Identify which cell holds the provided text, then report its [x, y] central coordinate. 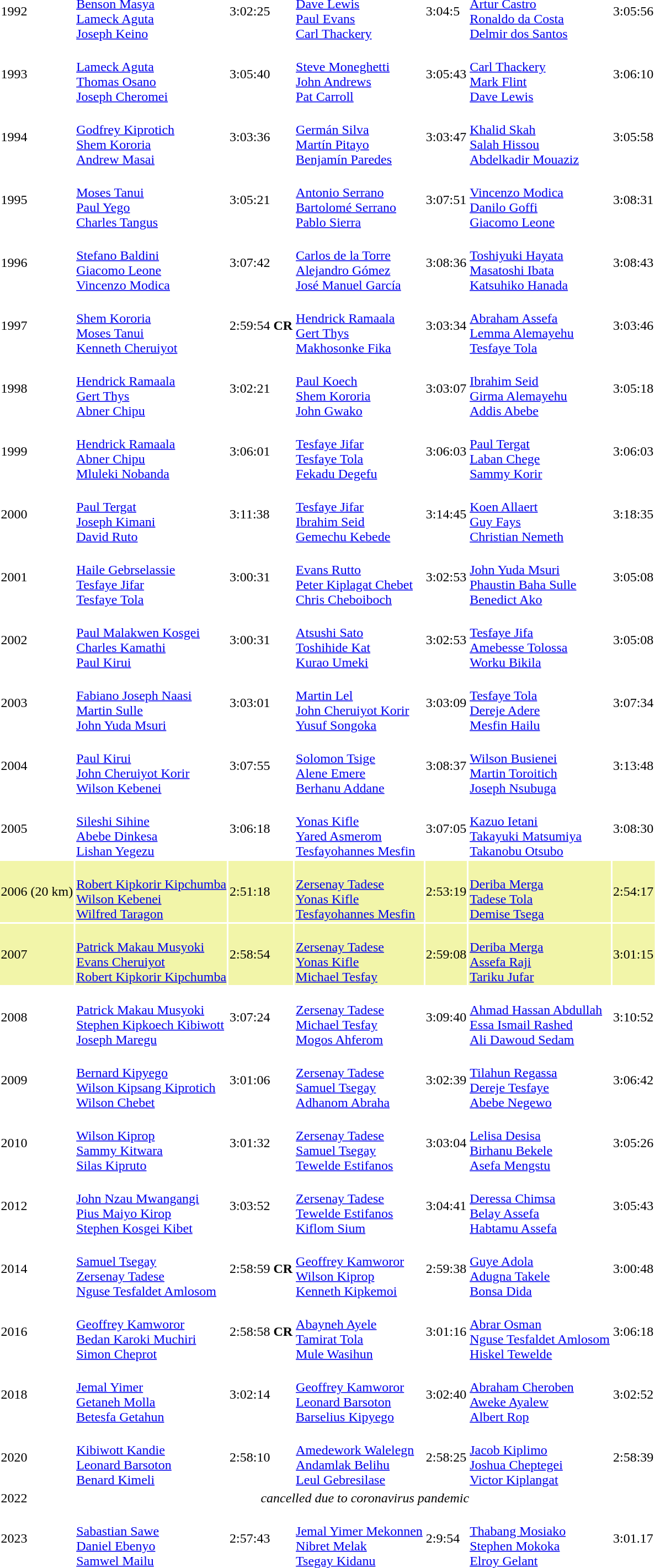
Tesfaye JifarIbrahim SeidGemechu Kebede [360, 514]
3:07:55 [262, 766]
Germán SilvaMartín PitayoBenjamín Paredes [360, 137]
3:07:05 [446, 828]
2022 [37, 1498]
3:00:48 [633, 1269]
1993 [37, 74]
Antonio SerranoBartolomé SerranoPablo Sierra [360, 200]
Kazuo IetaniTakayuki MatsumiyaTakanobu Otsubo [540, 828]
2004 [37, 766]
Khalid SkahSalah HissouAbdelkadir Mouaziz [540, 137]
Tesfaye JifarTesfaye TolaFekadu Degefu [360, 451]
2012 [37, 1206]
3:05:58 [633, 137]
Yonas KifleYared AsmeromTesfayohannes Mesfin [360, 828]
Jacob KiplimoJoshua CheptegeiVictor Kiplangat [540, 1457]
3:02:14 [262, 1394]
2:58:54 [262, 954]
Kibiwott KandieLeonard BarsotonBenard Kimeli [151, 1457]
Lelisa DesisaBirhanu BekeleAsefa Mengstu [540, 1143]
Evans RuttoPeter Kiplagat ChebetChris Cheboiboch [360, 577]
Solomon TsigeAlene EmereBerhanu Addane [360, 766]
Bernard KipyegoWilson Kipsang KiprotichWilson Chebet [151, 1080]
Zersenay TadeseSamuel TsegayAdhanom Abraha [360, 1080]
2:53:19 [446, 891]
3:08:30 [633, 828]
Zersenay TadeseYonas KifleTesfayohannes Mesfin [360, 891]
3:07:24 [262, 1017]
3:18:35 [633, 514]
Hendrick RamaalaGert ThysMakhosonke Fika [360, 325]
Robert Kipkorir KipchumbaWilson KebeneiWilfred Taragon [151, 891]
3:06:10 [633, 74]
Tesfaye TolaDereje AdereMesfin Hailu [540, 703]
3:02:52 [633, 1394]
Samuel TsegayZersenay TadeseNguse Tesfaldet Amlosom [151, 1269]
3:03:34 [446, 325]
Wilson BusieneiMartin ToroitichJoseph Nsubuga [540, 766]
3:03:09 [446, 703]
2:59:38 [446, 1269]
2014 [37, 1269]
3:09:40 [446, 1017]
cancelled due to coronavirus pandemic [365, 1498]
3:02:40 [446, 1394]
2020 [37, 1457]
3:05:18 [633, 388]
3:05:40 [262, 74]
Martin LelJohn Cheruiyot KorirYusuf Songoka [360, 703]
3:05:26 [633, 1143]
2009 [37, 1080]
Abraham AssefaLemma AlemayehuTesfaye Tola [540, 325]
3:08:36 [446, 263]
Shem KororiaMoses TanuiKenneth Cheruiyot [151, 325]
Zersenay TadeseYonas KifleMichael Tesfay [360, 954]
Hendrick RamaalaGert ThysAbner Chipu [151, 388]
Amedework WalelegnAndamlak BelihuLeul Gebresilase [360, 1457]
3:03:52 [262, 1206]
Hendrick RamaalaAbner ChipuMluleki Nobanda [151, 451]
1995 [37, 200]
3:08:37 [446, 766]
2008 [37, 1017]
John Nzau MwangangiPius Maiyo KiropStephen Kosgei Kibet [151, 1206]
3:03:07 [446, 388]
Godfrey KiprotichShem KororiaAndrew Masai [151, 137]
John Yuda MsuriPhaustin Baha SulleBenedict Ako [540, 577]
2:58:58 CR [262, 1331]
Carlos de la TorreAlejandro GómezJosé Manuel García [360, 263]
Abrar OsmanNguse Tesfaldet AmlosomHiskel Tewelde [540, 1331]
Patrick Makau MusyokiEvans CheruiyotRobert Kipkorir Kipchumba [151, 954]
2:58:39 [633, 1457]
Fabiano Joseph NaasiMartin SulleJohn Yuda Msuri [151, 703]
1997 [37, 325]
Deriba MergaAssefa RajiTariku Jufar [540, 954]
3:01:16 [446, 1331]
2018 [37, 1394]
2:58:10 [262, 1457]
Koen AllaertGuy FaysChristian Nemeth [540, 514]
3:10:52 [633, 1017]
Abraham CherobenAweke AyalewAlbert Rop [540, 1394]
Geoffrey KamwororLeonard BarsotonBarselius Kipyego [360, 1394]
Zersenay TadeseMichael TesfayMogos Ahferom [360, 1017]
Deressa ChimsaBelay AssefaHabtamu Assefa [540, 1206]
3:03:01 [262, 703]
Deriba MergaTadese TolaDemise Tsega [540, 891]
3:03:47 [446, 137]
Paul TergatJoseph KimaniDavid Ruto [151, 514]
1996 [37, 263]
2:51:18 [262, 891]
3:13:48 [633, 766]
Abayneh AyeleTamirat TolaMule Wasihun [360, 1331]
2:59:08 [446, 954]
Carl ThackeryMark FlintDave Lewis [540, 74]
Guye AdolaAdugna TakeleBonsa Dida [540, 1269]
Paul Malakwen KosgeiCharles KamathiPaul Kirui [151, 640]
3:01:32 [262, 1143]
3:08:43 [633, 263]
1998 [37, 388]
3:06:42 [633, 1080]
3:14:45 [446, 514]
Ahmad Hassan AbdullahEssa Ismail RashedAli Dawoud Sedam [540, 1017]
3:07:34 [633, 703]
3:02:21 [262, 388]
Stefano BaldiniGiacomo LeoneVincenzo Modica [151, 263]
3:03:36 [262, 137]
Steve MoneghettiJohn AndrewsPat Carroll [360, 74]
Jemal YimerGetaneh MollaBetesfa Getahun [151, 1394]
2:58:25 [446, 1457]
Tilahun RegassaDereje TesfayeAbebe Negewo [540, 1080]
Lameck AgutaThomas OsanoJoseph Cheromei [151, 74]
Toshiyuki HayataMasatoshi IbataKatsuhiko Hanada [540, 263]
2002 [37, 640]
2005 [37, 828]
2007 [37, 954]
3:07:42 [262, 263]
Ibrahim SeidGirma AlemayehuAddis Abebe [540, 388]
2003 [37, 703]
Patrick Makau MusyokiStephen Kipkoech KibiwottJoseph Maregu [151, 1017]
3:03:46 [633, 325]
Sileshi SihineAbebe DinkesaLishan Yegezu [151, 828]
Vincenzo ModicaDanilo GoffiGiacomo Leone [540, 200]
2001 [37, 577]
Moses TanuiPaul YegoCharles Tangus [151, 200]
Zersenay TadeseSamuel TsegayTewelde Estifanos [360, 1143]
Geoffrey KamwororBedan Karoki MuchiriSimon Cheprot [151, 1331]
Atsushi SatoToshihide KatKurao Umeki [360, 640]
Zersenay TadeseTewelde EstifanosKiflom Sium [360, 1206]
3:03:04 [446, 1143]
3:01:15 [633, 954]
2:58:59 CR [262, 1269]
Geoffrey KamwororWilson KipropKenneth Kipkemoi [360, 1269]
3:01:06 [262, 1080]
Paul KoechShem KororiaJohn Gwako [360, 388]
2010 [37, 1143]
3:07:51 [446, 200]
Tesfaye JifaAmebesse TolossaWorku Bikila [540, 640]
3:04:41 [446, 1206]
Paul KiruiJohn Cheruiyot KorirWilson Kebenei [151, 766]
3:08:31 [633, 200]
3:11:38 [262, 514]
2:54:17 [633, 891]
2006 (20 km) [37, 891]
Paul TergatLaban ChegeSammy Korir [540, 451]
1999 [37, 451]
2000 [37, 514]
2016 [37, 1331]
Haile GebrselassieTesfaye JifarTesfaye Tola [151, 577]
1994 [37, 137]
3:05:21 [262, 200]
3:02:39 [446, 1080]
2:59:54 CR [262, 325]
3:06:01 [262, 451]
Wilson KipropSammy KitwaraSilas Kipruto [151, 1143]
